Detect which cell encompasses the target text, then output its [X, Y] center coordinate. 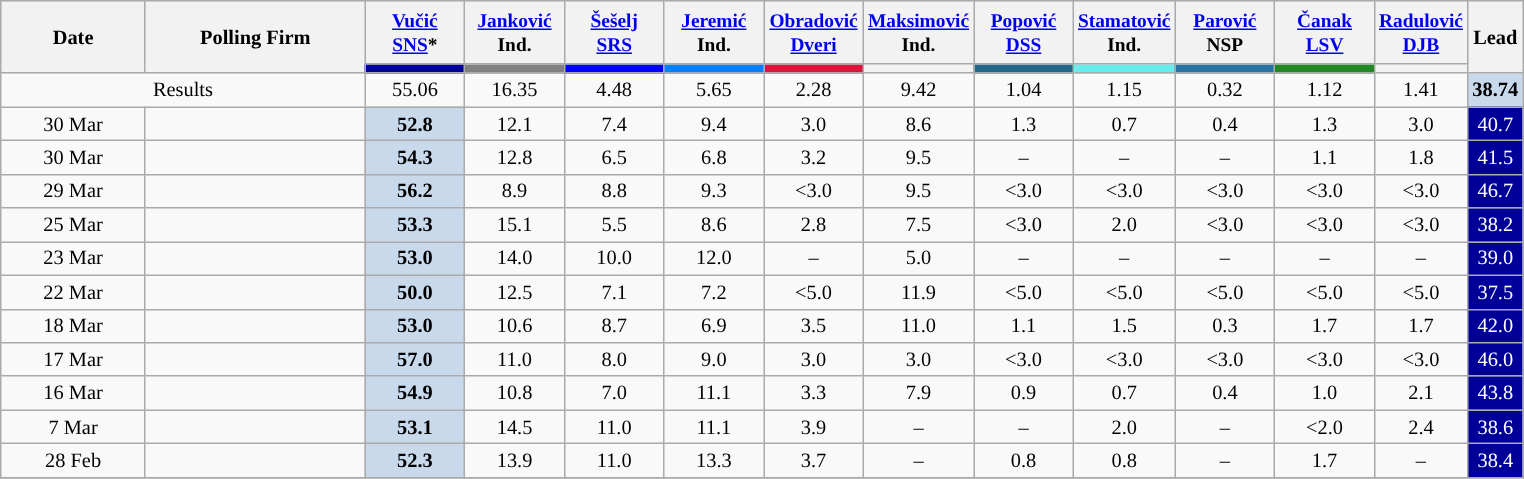
16 Mar [74, 393]
16.35 [515, 90]
52.8 [415, 124]
13.9 [515, 460]
14.0 [515, 258]
53.1 [415, 427]
1.8 [1420, 157]
41.5 [1496, 157]
9.42 [918, 90]
3.2 [814, 157]
2.28 [814, 90]
39.0 [1496, 258]
8.0 [614, 359]
JankovićInd. [515, 32]
38.6 [1496, 427]
3.3 [814, 393]
28 Feb [74, 460]
50.0 [415, 292]
3.7 [814, 460]
56.2 [415, 191]
7.9 [918, 393]
Results [183, 90]
10.0 [614, 258]
57.0 [415, 359]
55.06 [415, 90]
ČanakLSV [1325, 32]
12.1 [515, 124]
13.3 [714, 460]
2.4 [1420, 427]
1.0 [1325, 393]
7.0 [614, 393]
22 Mar [74, 292]
11.9 [918, 292]
46.7 [1496, 191]
3.5 [814, 326]
8.9 [515, 191]
40.7 [1496, 124]
46.0 [1496, 359]
29 Mar [74, 191]
0.9 [1024, 393]
6.5 [614, 157]
23 Mar [74, 258]
3.9 [814, 427]
MaksimovićInd. [918, 32]
9.4 [714, 124]
PopovićDSS [1024, 32]
6.8 [714, 157]
5.5 [614, 225]
54.3 [415, 157]
Date [74, 36]
1.12 [1325, 90]
0.3 [1225, 326]
38.74 [1496, 90]
ObradovićDveri [814, 32]
9.0 [714, 359]
2.8 [814, 225]
<2.0 [1325, 427]
9.3 [714, 191]
7.1 [614, 292]
7.2 [714, 292]
7.4 [614, 124]
14.5 [515, 427]
10.6 [515, 326]
15.1 [515, 225]
7 Mar [74, 427]
12.0 [714, 258]
1.15 [1124, 90]
JeremićInd. [714, 32]
12.5 [515, 292]
8.7 [614, 326]
38.4 [1496, 460]
StamatovićInd. [1124, 32]
0.32 [1225, 90]
1.41 [1420, 90]
Polling Firm [255, 36]
7.5 [918, 225]
18 Mar [74, 326]
6.9 [714, 326]
25 Mar [74, 225]
ŠešeljSRS [614, 32]
Lead [1496, 36]
43.8 [1496, 393]
10.8 [515, 393]
1.5 [1124, 326]
54.9 [415, 393]
2.1 [1420, 393]
42.0 [1496, 326]
5.65 [714, 90]
12.8 [515, 157]
1.04 [1024, 90]
38.2 [1496, 225]
17 Mar [74, 359]
5.0 [918, 258]
RadulovićDJB [1420, 32]
52.3 [415, 460]
8.8 [614, 191]
37.5 [1496, 292]
53.3 [415, 225]
4.48 [614, 90]
VučićSNS* [415, 32]
ParovićNSP [1225, 32]
